Return [x, y] of the center of cell containing provided text 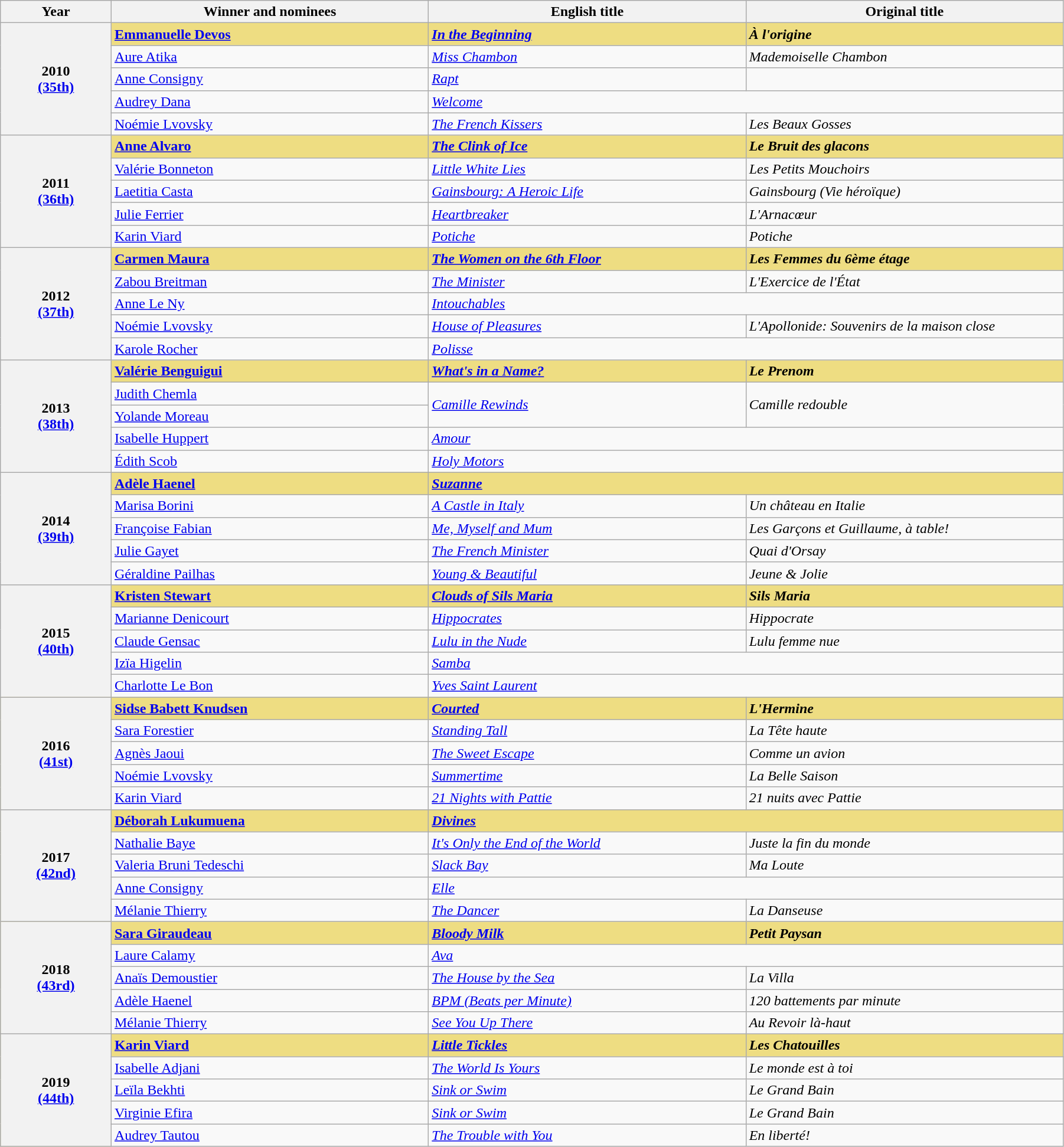
Gainsbourg: A Heroic Life [587, 191]
Samba [746, 664]
Julie Gayet [269, 551]
2015(40th) [56, 641]
Year [56, 12]
Original title [905, 12]
Sara Giraudeau [269, 933]
En liberté! [905, 1135]
2017(42nd) [56, 865]
L'Exercice de l'État [905, 282]
Mademoiselle Chambon [905, 57]
21 nuits avec Pattie [905, 798]
Julie Ferrier [269, 214]
Slack Bay [587, 865]
Sidse Babett Knudsen [269, 708]
Marianne Denicourt [269, 618]
Camille redouble [905, 405]
Valérie Bonneton [269, 169]
Amour [746, 439]
Courted [587, 708]
Anaïs Demoustier [269, 978]
Lulu in the Nude [587, 641]
Kristen Stewart [269, 596]
Hippocrate [905, 618]
Le Bruit des glacons [905, 146]
Yves Saint Laurent [746, 686]
L'Apollonide: Souvenirs de la maison close [905, 326]
Holy Motors [746, 461]
Les Petits Mouchoirs [905, 169]
Le monde est à toi [905, 1068]
120 battements par minute [905, 1001]
Charlotte Le Bon [269, 686]
Karole Rocher [269, 349]
The House by the Sea [587, 978]
Izïa Higelin [269, 664]
2012(37th) [56, 303]
Nathalie Baye [269, 843]
2016(41st) [56, 753]
The Sweet Escape [587, 753]
Claude Gensac [269, 641]
Intouchables [746, 304]
Virginie Efira [269, 1113]
Me, Myself and Mum [587, 528]
Au Revoir là-haut [905, 1023]
Sils Maria [905, 596]
Young & Beautiful [587, 573]
Anne Alvaro [269, 146]
Gainsbourg (Vie héroïque) [905, 191]
La Tête haute [905, 731]
Laure Calamy [269, 955]
The World Is Yours [587, 1068]
L'Arnacœur [905, 214]
Sara Forestier [269, 731]
Petit Paysan [905, 933]
Audrey Dana [269, 102]
Les Femmes du 6ème étage [905, 259]
Valeria Bruni Tedeschi [269, 865]
2010(35th) [56, 79]
Emmanuelle Devos [269, 34]
2018(43rd) [56, 978]
It's Only the End of the World [587, 843]
Divines [746, 821]
Les Garçons et Guillaume, à table! [905, 528]
The Trouble with You [587, 1135]
English title [587, 12]
The Dancer [587, 910]
Standing Tall [587, 731]
The French Kissers [587, 124]
Polisse [746, 349]
Anne Le Ny [269, 304]
Camille Rewinds [587, 405]
Winner and nominees [269, 12]
Ava [746, 955]
Françoise Fabian [269, 528]
L'Hermine [905, 708]
What's in a Name? [587, 371]
Laetitia Casta [269, 191]
Carmen Maura [269, 259]
Valérie Benguigui [269, 371]
Leïla Bekhti [269, 1090]
Summertime [587, 776]
Ma Loute [905, 865]
Welcome [746, 102]
Bloody Milk [587, 933]
Audrey Tautou [269, 1135]
2019 (44th) [56, 1090]
Isabelle Huppert [269, 439]
Little White Lies [587, 169]
Le Prenom [905, 371]
Déborah Lukumuena [269, 821]
See You Up There [587, 1023]
La Danseuse [905, 910]
Rapt [587, 79]
Lulu femme nue [905, 641]
BPM (Beats per Minute) [587, 1001]
Les Beaux Gosses [905, 124]
Juste la fin du monde [905, 843]
House of Pleasures [587, 326]
A Castle in Italy [587, 506]
Géraldine Pailhas [269, 573]
Jeune & Jolie [905, 573]
À l'origine [905, 34]
Un château en Italie [905, 506]
Miss Chambon [587, 57]
Aure Atika [269, 57]
Suzanne [746, 483]
Hippocrates [587, 618]
Zabou Breitman [269, 282]
Comme un avion [905, 753]
21 Nights with Pattie [587, 798]
Agnès Jaoui [269, 753]
2014(39th) [56, 528]
The Clink of Ice [587, 146]
Clouds of Sils Maria [587, 596]
Little Tickles [587, 1045]
Judith Chemla [269, 394]
Isabelle Adjani [269, 1068]
La Belle Saison [905, 776]
Quai d'Orsay [905, 551]
Les Chatouilles [905, 1045]
Marisa Borini [269, 506]
Édith Scob [269, 461]
2013(38th) [56, 416]
Yolande Moreau [269, 416]
In the Beginning [587, 34]
The Women on the 6th Floor [587, 259]
Heartbreaker [587, 214]
The Minister [587, 282]
Elle [746, 888]
The French Minister [587, 551]
La Villa [905, 978]
2011(36th) [56, 191]
